For the text-containing cell, return its midpoint in [x, y] coordinate format. 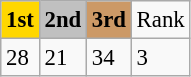
3 [160, 58]
28 [20, 58]
1st [20, 20]
Rank [160, 20]
2nd [62, 20]
34 [110, 58]
21 [62, 58]
3rd [110, 20]
